Provide the (x, y) coordinate of the cell's center where the given text is located.  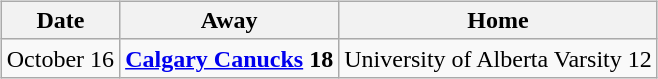
University of Alberta Varsity 12 (498, 58)
Away (230, 20)
Date (60, 20)
October 16 (60, 58)
Calgary Canucks 18 (230, 58)
Home (498, 20)
